For the text-containing cell, return its midpoint in (x, y) coordinate format. 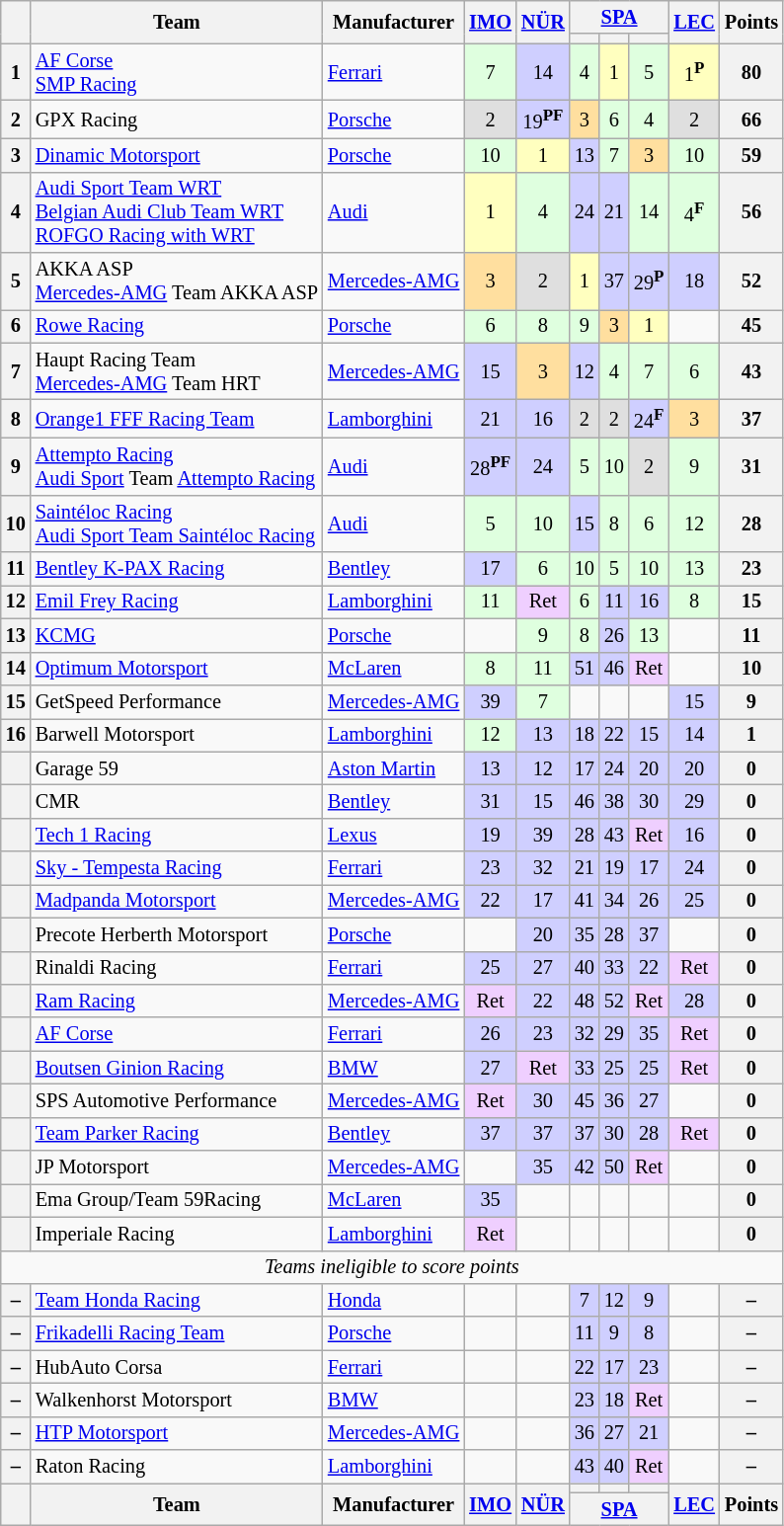
Honda (393, 1300)
Rinaldi Racing (177, 968)
HTP Motorsport (177, 1433)
Boutsen Ginion Racing (177, 1068)
28PF (490, 467)
Emil Frey Racing (177, 602)
CMR (177, 801)
Barwell Motorsport (177, 735)
Tech 1 Racing (177, 835)
34 (614, 901)
Frikadelli Racing Team (177, 1333)
GetSpeed Performance (177, 701)
4F (694, 212)
Teams ineligible to score points (392, 1267)
HubAuto Corsa (177, 1367)
Garage 59 (177, 768)
Rowe Racing (177, 326)
Dinamic Motorsport (177, 155)
29P (649, 281)
Aston Martin (393, 768)
Bentley K-PAX Racing (177, 569)
SPS Automotive Performance (177, 1100)
Team Honda Racing (177, 1300)
Orange1 FFF Racing Team (177, 419)
Attempto Racing Audi Sport Team Attempto Racing (177, 467)
Ram Racing (177, 1001)
Imperiale Racing (177, 1234)
Optimum Motorsport (177, 669)
1P (694, 72)
Ema Group/Team 59Racing (177, 1200)
KCMG (177, 635)
48 (585, 1001)
50 (614, 1167)
Haupt Racing Team Mercedes-AMG Team HRT (177, 371)
JP Motorsport (177, 1167)
Saintéloc Racing Audi Sport Team Saintéloc Racing (177, 523)
38 (614, 801)
41 (585, 901)
19PF (543, 119)
51 (585, 669)
Sky - Tempesta Racing (177, 868)
GPX Racing (177, 119)
AF Corse (177, 1034)
42 (585, 1167)
Team Parker Racing (177, 1134)
Walkenhorst Motorsport (177, 1400)
Madpanda Motorsport (177, 901)
66 (751, 119)
59 (751, 155)
Audi Sport Team WRT Belgian Audi Club Team WRT ROFGO Racing with WRT (177, 212)
AF Corse SMP Racing (177, 72)
80 (751, 72)
Precote Herberth Motorsport (177, 934)
Lexus (393, 835)
24F (649, 419)
Raton Racing (177, 1467)
AKKA ASP Mercedes-AMG Team AKKA ASP (177, 281)
56 (751, 212)
